Detect which cell encompasses the target text, then output its (X, Y) center coordinate. 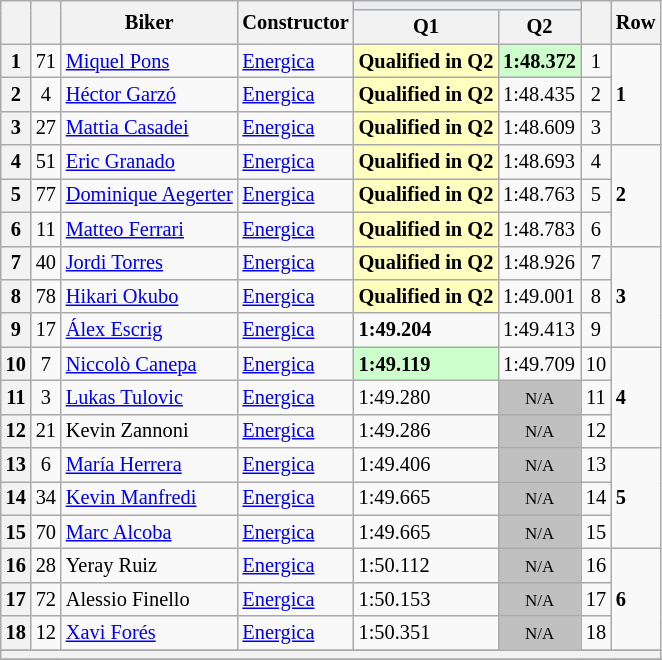
Álex Escrig (150, 330)
Constructor (296, 22)
Héctor Garzó (150, 94)
Xavi Forés (150, 633)
1:50.112 (426, 565)
1:48.435 (540, 94)
Yeray Ruiz (150, 565)
34 (46, 498)
Hikari Okubo (150, 296)
Eric Granado (150, 162)
1:49.286 (426, 431)
1:48.783 (540, 229)
1:48.372 (540, 61)
1:49.001 (540, 296)
Row (636, 22)
71 (46, 61)
78 (46, 296)
1:49.406 (426, 465)
70 (46, 532)
Matteo Ferrari (150, 229)
Lukas Tulovic (150, 397)
Dominique Aegerter (150, 195)
Alessio Finello (150, 599)
51 (46, 162)
40 (46, 263)
Kevin Manfredi (150, 498)
Marc Alcoba (150, 532)
Kevin Zannoni (150, 431)
1:50.153 (426, 599)
28 (46, 565)
27 (46, 128)
1:48.926 (540, 263)
1:48.763 (540, 195)
72 (46, 599)
Jordi Torres (150, 263)
María Herrera (150, 465)
1:49.119 (426, 364)
1:48.609 (540, 128)
21 (46, 431)
1:50.351 (426, 633)
Miquel Pons (150, 61)
1:48.693 (540, 162)
Biker (150, 22)
77 (46, 195)
Q1 (426, 27)
1:49.204 (426, 330)
1:49.709 (540, 364)
Q2 (540, 27)
Niccolò Canepa (150, 364)
Mattia Casadei (150, 128)
1:49.413 (540, 330)
1:49.280 (426, 397)
